Provide the [x, y] coordinate of the cell's center where the given text is located.  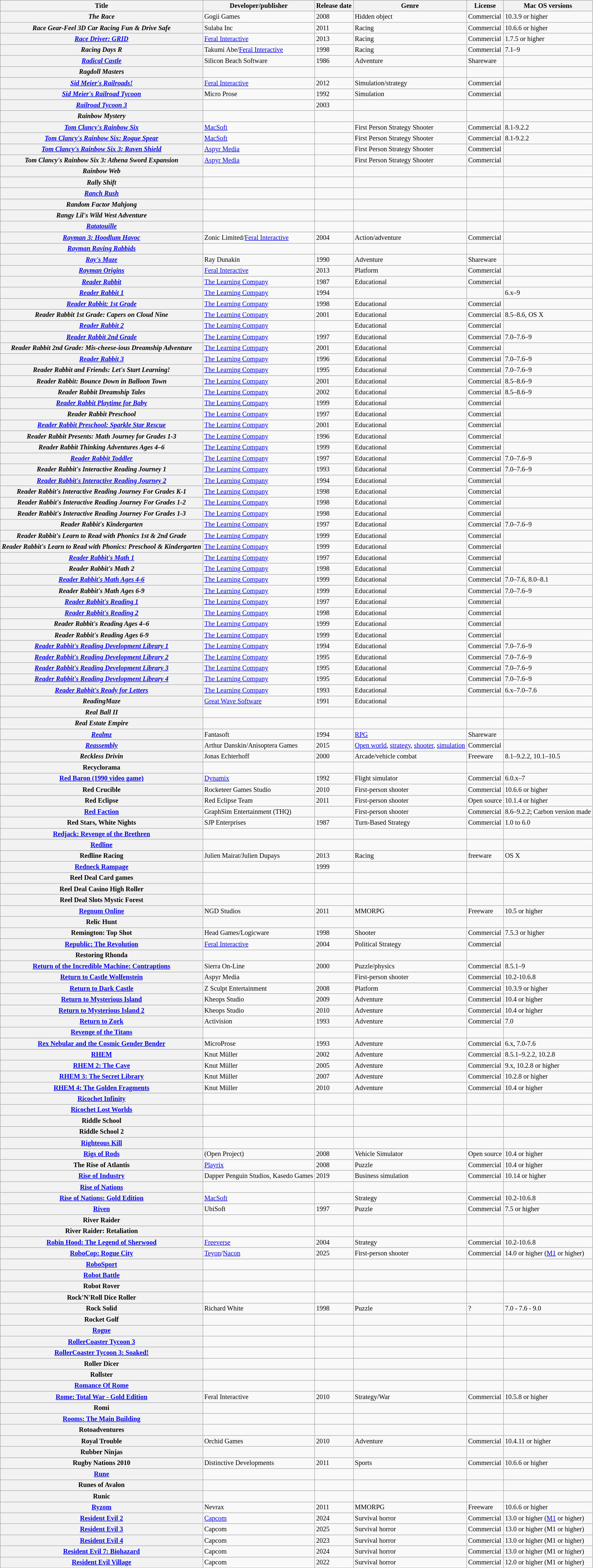
12.0 or higher (M1 or higher) [548, 1562]
Activision [258, 1021]
Gogii Games [258, 17]
Zonic Limited/Feral Interactive [258, 237]
Rome: Total War - Gold Edition [102, 1397]
Orchid Games [258, 1441]
Reader Rabbit 1 [102, 293]
10.4.11 or higher [548, 1441]
Red Eclipse [102, 801]
Reader Rabbit Preschool: Sparkle Star Rescue [102, 425]
Tom Clancy's Rainbow Six: Rogue Spear [102, 138]
License [485, 6]
Rayman 3: Hoodlum Havoc [102, 237]
Silicon Beach Software [258, 61]
Richard White [258, 1309]
Revenge of the Titans [102, 1032]
Ragdoll Masters [102, 72]
(Open Project) [258, 1154]
? [485, 1309]
Reader Rabbit's Math 1 [102, 558]
Return of the Incredible Machine: Contraptions [102, 966]
Jonas Echterhoff [258, 756]
Rise of Nations [102, 1187]
RHEM 2: The Cave [102, 1065]
Reader Rabbit's Reading Ages 4–6 [102, 624]
Robot Rover [102, 1286]
Rayman Origins [102, 271]
Reader Rabbit 2nd Grade [102, 337]
Shooter [410, 933]
Distinctive Developments [258, 1463]
Reader Rabbit's Math 2 [102, 569]
RHEM [102, 1055]
Resident Evil 7: Biohazard [102, 1551]
Reader Rabbit's Ready for Letters [102, 690]
Reader Rabbit and Friends: Let's Start Learning! [102, 370]
Rollster [102, 1375]
Radical Castle [102, 61]
Reader Rabbit's Math Ages 6-9 [102, 591]
Reel Deal Casino High Roller [102, 889]
ReadingMaze [102, 701]
Action/adventure [410, 237]
Great Wave Software [258, 701]
Rainbow Mystery [102, 116]
7.5 or higher [548, 1209]
Release date [334, 6]
6.x–7.0–7.6 [548, 690]
10.5 or higher [548, 911]
Romance Of Rome [102, 1386]
Reader Rabbit's Interactive Reading Journey For Grades K-1 [102, 491]
Red Baron (1990 video game) [102, 778]
7.1–9 [548, 50]
Robin Hood: The Legend of Sherwood [102, 1242]
Micro Prose [258, 94]
Resident Evil 2 [102, 1518]
1.0 to 6.0 [548, 823]
Title [102, 6]
Mac OS versions [548, 6]
Red Eclipse Team [258, 801]
Reader Rabbit's Interactive Reading Journey 1 [102, 469]
Reader Rabbit's Reading Development Library 2 [102, 657]
Redline Racing [102, 856]
7.5.3 or higher [548, 933]
Redneck Rampage [102, 867]
Rise of Industry [102, 1176]
Restoring Rhonda [102, 955]
Reader Rabbit's Reading 1 [102, 602]
UbiSoft [258, 1209]
Rocketeer Games Studio [258, 790]
7.0 [548, 1021]
Red Stars, White Nights [102, 823]
Real Estate Empire [102, 723]
Tom Clancy's Rainbow Six 3: Athena Sword Expansion [102, 160]
Rugby Nations 2010 [102, 1463]
Runic [102, 1496]
Reader Rabbit 3 [102, 359]
RollerCoaster Tycoon 3 [102, 1342]
Reader Rabbit's Reading 2 [102, 613]
Rocket Golf [102, 1319]
Puzzle/physics [410, 966]
Simulation/strategy [410, 83]
Reader Rabbit's Kindergarten [102, 525]
Hidden object [410, 17]
OS X [548, 856]
Rise of Nations: Gold Edition [102, 1198]
Tom Clancy's Rainbow Six [102, 127]
Royal Trouble [102, 1441]
River Raider: Retaliation [102, 1231]
Reader Rabbit's Interactive Reading Journey For Grades 1-2 [102, 503]
freeware [485, 856]
Strategy/War [410, 1397]
Rigs of Rods [102, 1154]
Dapper Penguin Studios, Kasedo Games [258, 1176]
1986 [334, 61]
Arcade/vehicle combat [410, 756]
Reader Rabbit [102, 282]
Reader Rabbit's Reading Development Library 4 [102, 679]
RHEM 4: The Golden Fragments [102, 1088]
Riddle School 2 [102, 1132]
14.0 or higher (M1 or higher) [548, 1253]
Fantasoft [258, 734]
RollerCoaster Tycoon 3: Soaked! [102, 1352]
Riddle School [102, 1121]
2019 [334, 1176]
Reckless Drivin [102, 756]
Reader Rabbit 2nd Grade: Mis-cheese-ious Dreamship Adventure [102, 348]
Red Crucible [102, 790]
Business simulation [410, 1176]
Romi [102, 1408]
River Raider [102, 1220]
Head Games/Logicware [258, 933]
8.5.1–9 [548, 966]
Freeverse [258, 1242]
Race Driver: GRID [102, 39]
Sierra On-Line [258, 966]
Reel Deal Slots Mystic Forest [102, 900]
8.6–9.2.2; Carbon version made [548, 812]
Remington: Top Shot [102, 933]
Reader Rabbit's Math Ages 4-6 [102, 580]
10.5.8 or higher [548, 1397]
Real Ball II [102, 712]
6.0.x–7 [548, 778]
Ray Dunakin [258, 259]
Reader Rabbit Presents: Math Journey for Grades 1-3 [102, 436]
Robot Battle [102, 1275]
Reader Rabbit's Learn to Read with Phonics 1st & 2nd Grade [102, 536]
Sulaba Inc [258, 28]
Open world, strategy, shooter, simulation [410, 745]
Flight simulator [410, 778]
Sid Meier's Railroads! [102, 83]
Dynamix [258, 778]
Rune [102, 1474]
Rooms: The Main Building [102, 1419]
Z Sculpt Entertainment [258, 988]
1990 [334, 259]
Reader Rabbit's Interactive Reading Journey 2 [102, 481]
8.5–8.6, OS X [548, 315]
7.0–7.6, 8.0–8.1 [548, 580]
10.2.8 or higher [548, 1077]
Ryzom [102, 1507]
Arthur Danskin/Anisoptera Games [258, 745]
Resident Evil Village [102, 1562]
RHEM 3: The Secret Library [102, 1077]
Reader Rabbit Preschool [102, 414]
Political Strategy [410, 944]
RoboSport [102, 1264]
Nevrax [258, 1507]
Rock Solid [102, 1309]
Return to Mysterious Island [102, 999]
Reel Deal Card games [102, 878]
MicroProse [258, 1043]
The Race [102, 17]
Rotoadventures [102, 1430]
Turn-Based Strategy [410, 823]
Ratatouille [102, 226]
GraphSim Entertainment (THQ) [258, 812]
Redjack: Revenge of the Brethren [102, 834]
Reader Rabbit's Reading Ages 6-9 [102, 635]
Reader Rabbit's Interactive Reading Journey For Grades 1-3 [102, 514]
Reader Rabbit Toddler [102, 458]
Julien Mairat/Julien Dupays [258, 856]
Racing Days R [102, 50]
Reader Rabbit 2 [102, 326]
Ricochet Infinity [102, 1099]
Vehicle Simulator [410, 1154]
8.1–9.2.2, 10.1–10.5 [548, 756]
10.1.4 or higher [548, 801]
Reader Rabbit's Learn to Read with Phonics: Preschool & Kindergarten [102, 547]
Rubber Ninjas [102, 1452]
Resident Evil 3 [102, 1529]
Redline [102, 845]
Roller Dicer [102, 1364]
9.x, 10.2.8 or higher [548, 1065]
Teyon/Nacon [258, 1253]
Sid Meier's Railroad Tycoon [102, 94]
Rally Shift [102, 182]
2003 [334, 105]
RPG [410, 734]
Rayman Raving Rabbids [102, 249]
8.5.1–9.2.2, 10.2.8 [548, 1055]
Takumi Abe/Feral Interactive [258, 50]
Reader Rabbit Playtime for Baby [102, 403]
Rangy Lil's Wild West Adventure [102, 216]
Return to Zork [102, 1021]
Return to Castle Wolfenstein [102, 977]
Ranch Rush [102, 193]
Reassembly [102, 745]
Runes of Avalon [102, 1485]
RoboCop: Rogue City [102, 1253]
Red Faction [102, 812]
2015 [334, 745]
Sports [410, 1463]
Recyclorama [102, 768]
Regnum Online [102, 911]
Return to Dark Castle [102, 988]
2007 [334, 1077]
Ray's Maze [102, 259]
7.0 - 7.6 - 9.0 [548, 1309]
Ricochet Lost Worlds [102, 1110]
Railroad Tycoon 3 [102, 105]
Tom Clancy's Rainbow Six 3: Raven Shield [102, 149]
The Rise of Atlantis [102, 1165]
Reader Rabbit Thinking Adventures Ages 4–6 [102, 447]
10.14 or higher [548, 1176]
Rock'N'Roll Dice Roller [102, 1297]
NGD Studios [258, 911]
Rogue [102, 1331]
Riven [102, 1209]
Resident Evil 4 [102, 1540]
SJP Enterprises [258, 823]
2005 [334, 1065]
2023 [334, 1540]
Reader Rabbit Dreamship Tales [102, 392]
2009 [334, 999]
Reader Rabbit's Reading Development Library 1 [102, 646]
2012 [334, 83]
Developer/publisher [258, 6]
Genre [410, 6]
6.x, 7.0-7.6 [548, 1043]
Rainbow Web [102, 171]
Republic: The Revolution [102, 944]
Return to Mysterious Island 2 [102, 1010]
Realmz [102, 734]
Reader Rabbit: Bounce Down in Balloon Town [102, 381]
1.7.5 or higher [548, 39]
Reader Rabbit's Reading Development Library 3 [102, 668]
Reader Rabbit 1st Grade: Capers on Cloud Nine [102, 315]
Relic Hunt [102, 922]
Simulation [410, 94]
Random Factor Mahjong [102, 204]
6.x–9 [548, 293]
Playrix [258, 1165]
2022 [334, 1562]
Reader Rabbit: 1st Grade [102, 304]
Rex Nebular and the Cosmic Gender Bender [102, 1043]
1991 [334, 701]
Righteous Kill [102, 1143]
Race Gear-Feel 3D Car Racing Fun & Drive Safe [102, 28]
